Find where the given text appears and provide that cell's center as (x, y) coordinate. 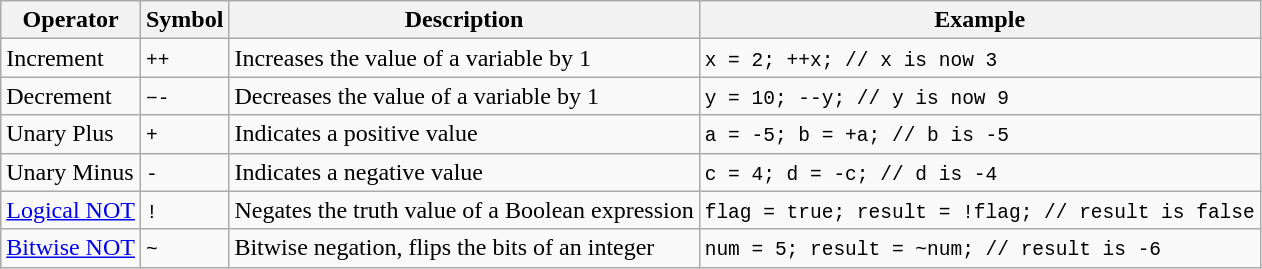
x = 2; ++x; // x is now 3 (980, 58)
flag = true; result = !flag; // result is false (980, 210)
++ (184, 58)
Bitwise negation, flips the bits of an integer (464, 248)
Example (980, 20)
a = -5; b = +a; // b is -5 (980, 134)
Increases the value of a variable by 1 (464, 58)
Indicates a negative value (464, 172)
num = 5; result = ~num; // result is -6 (980, 248)
~ (184, 248)
Unary Minus (71, 172)
Unary Plus (71, 134)
y = 10; --y; // y is now 9 (980, 96)
- (184, 172)
Decreases the value of a variable by 1 (464, 96)
Negates the truth value of a Boolean expression (464, 210)
Bitwise NOT (71, 248)
Decrement (71, 96)
Increment (71, 58)
Description (464, 20)
c = 4; d = -c; // d is -4 (980, 172)
+ (184, 134)
Operator (71, 20)
−- (184, 96)
! (184, 210)
Logical NOT (71, 210)
Indicates a positive value (464, 134)
Symbol (184, 20)
